Scan for the cell matching the given text and deliver its (X, Y) coordinate at center. 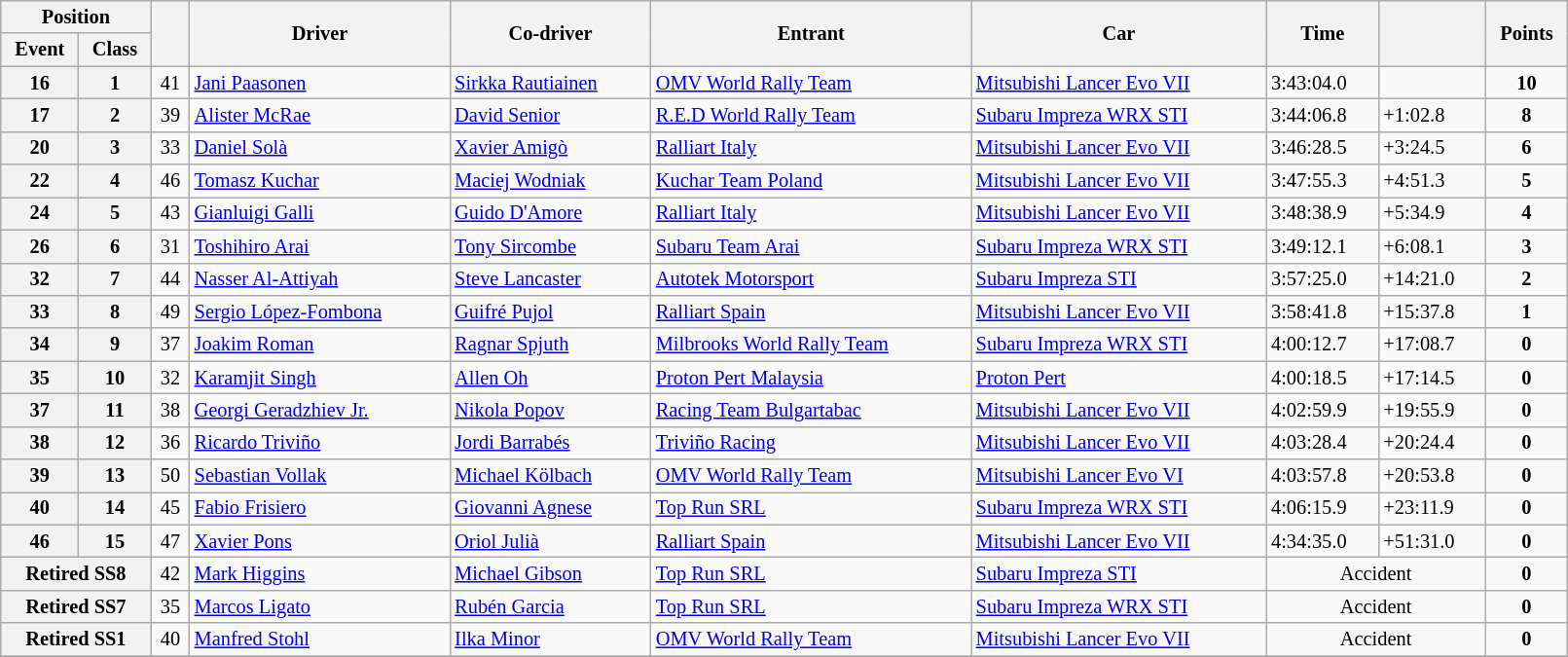
+5:34.9 (1432, 213)
42 (170, 573)
Michael Kölbach (551, 476)
Guido D'Amore (551, 213)
12 (115, 443)
Retired SS7 (76, 606)
+23:11.9 (1432, 508)
Event (40, 50)
4:03:57.8 (1322, 476)
Proton Pert Malaysia (812, 378)
24 (40, 213)
Retired SS8 (76, 573)
Fabio Frisiero (320, 508)
47 (170, 541)
34 (40, 345)
Giovanni Agnese (551, 508)
45 (170, 508)
Allen Oh (551, 378)
Sirkka Rautiainen (551, 83)
Karamjit Singh (320, 378)
+6:08.1 (1432, 246)
Nikola Popov (551, 410)
4:06:15.9 (1322, 508)
Time (1322, 33)
+17:14.5 (1432, 378)
Milbrooks World Rally Team (812, 345)
Driver (320, 33)
Autotek Motorsport (812, 279)
17 (40, 115)
3:44:06.8 (1322, 115)
Ricardo Triviño (320, 443)
15 (115, 541)
4:03:28.4 (1322, 443)
49 (170, 311)
3:49:12.1 (1322, 246)
Georgi Geradzhiev Jr. (320, 410)
+1:02.8 (1432, 115)
+17:08.7 (1432, 345)
43 (170, 213)
Alister McRae (320, 115)
4:34:35.0 (1322, 541)
11 (115, 410)
Sebastian Vollak (320, 476)
Kuchar Team Poland (812, 181)
Michael Gibson (551, 573)
Tomasz Kuchar (320, 181)
Entrant (812, 33)
Mark Higgins (320, 573)
Toshihiro Arai (320, 246)
Ragnar Spjuth (551, 345)
Jani Paasonen (320, 83)
Gianluigi Galli (320, 213)
David Senior (551, 115)
7 (115, 279)
+14:21.0 (1432, 279)
Tony Sircombe (551, 246)
3:57:25.0 (1322, 279)
Rubén Garcia (551, 606)
Nasser Al-Attiyah (320, 279)
Steve Lancaster (551, 279)
+51:31.0 (1432, 541)
Ilka Minor (551, 639)
Position (76, 17)
Xavier Amigò (551, 148)
41 (170, 83)
3:46:28.5 (1322, 148)
Maciej Wodniak (551, 181)
Marcos Ligato (320, 606)
+19:55.9 (1432, 410)
+20:53.8 (1432, 476)
4:02:59.9 (1322, 410)
31 (170, 246)
14 (115, 508)
Points (1526, 33)
+15:37.8 (1432, 311)
+20:24.4 (1432, 443)
36 (170, 443)
22 (40, 181)
Retired SS1 (76, 639)
4:00:18.5 (1322, 378)
Mitsubishi Lancer Evo VI (1119, 476)
Sergio López-Fombona (320, 311)
Car (1119, 33)
3:48:38.9 (1322, 213)
Class (115, 50)
4:00:12.7 (1322, 345)
Manfred Stohl (320, 639)
Proton Pert (1119, 378)
Guifré Pujol (551, 311)
R.E.D World Rally Team (812, 115)
50 (170, 476)
+3:24.5 (1432, 148)
20 (40, 148)
3:47:55.3 (1322, 181)
Racing Team Bulgartabac (812, 410)
Co-driver (551, 33)
44 (170, 279)
Jordi Barrabés (551, 443)
3:58:41.8 (1322, 311)
Triviño Racing (812, 443)
16 (40, 83)
Subaru Team Arai (812, 246)
Daniel Solà (320, 148)
9 (115, 345)
Joakim Roman (320, 345)
+4:51.3 (1432, 181)
3:43:04.0 (1322, 83)
26 (40, 246)
Xavier Pons (320, 541)
13 (115, 476)
Oriol Julià (551, 541)
